For the text-containing cell, return its midpoint in [X, Y] coordinate format. 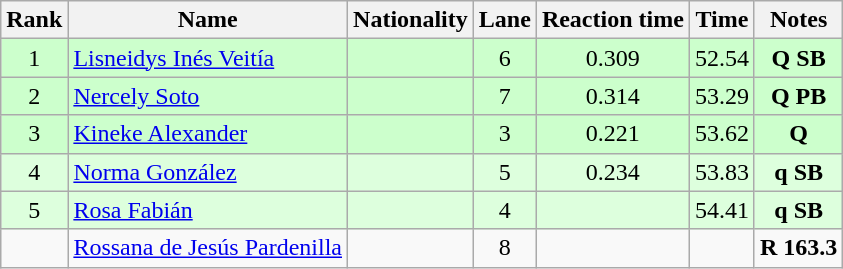
Reaction time [612, 20]
8 [504, 248]
Q SB [798, 58]
52.54 [722, 58]
53.29 [722, 96]
1 [34, 58]
Kineke Alexander [208, 134]
Rosa Fabián [208, 210]
Nationality [411, 20]
7 [504, 96]
Q PB [798, 96]
0.314 [612, 96]
6 [504, 58]
Lisneidys Inés Veitía [208, 58]
53.62 [722, 134]
54.41 [722, 210]
Notes [798, 20]
53.83 [722, 172]
Time [722, 20]
0.309 [612, 58]
Nercely Soto [208, 96]
0.234 [612, 172]
Rank [34, 20]
Rossana de Jesús Pardenilla [208, 248]
Name [208, 20]
R 163.3 [798, 248]
Q [798, 134]
0.221 [612, 134]
2 [34, 96]
Lane [504, 20]
Norma González [208, 172]
